Output the [X, Y] coordinate of the center of the cell containing the given text.  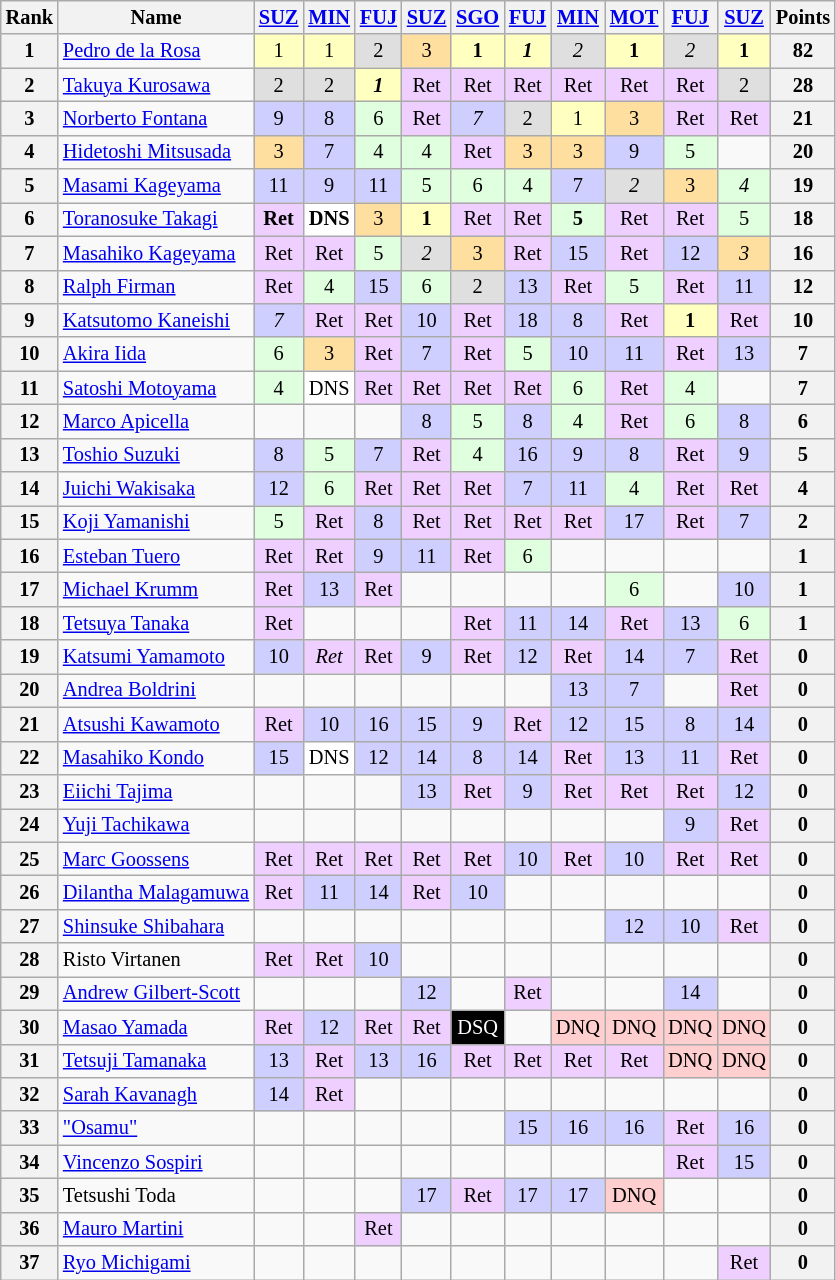
Ralph Firman [156, 287]
Satoshi Motoyama [156, 388]
30 [30, 1027]
Katsutomo Kaneishi [156, 320]
37 [30, 1263]
Tetsuya Tanaka [156, 623]
Mauro Martini [156, 1229]
Atsushi Kawamoto [156, 724]
Points [803, 17]
Norberto Fontana [156, 118]
23 [30, 791]
24 [30, 825]
Rank [30, 17]
Sarah Kavanagh [156, 1094]
MOT [634, 17]
SGO [478, 17]
Michael Krumm [156, 589]
32 [30, 1094]
31 [30, 1061]
Shinsuke Shibahara [156, 926]
Marc Goossens [156, 859]
Pedro de la Rosa [156, 51]
Vincenzo Sospiri [156, 1162]
Esteban Tuero [156, 556]
Risto Virtanen [156, 960]
Tetsushi Toda [156, 1195]
Masahiko Kondo [156, 758]
36 [30, 1229]
"Osamu" [156, 1128]
Juichi Wakisaka [156, 489]
Andrew Gilbert-Scott [156, 993]
Koji Yamanishi [156, 522]
34 [30, 1162]
26 [30, 892]
82 [803, 51]
Hidetoshi Mitsusada [156, 152]
DSQ [478, 1027]
Andrea Boldrini [156, 690]
35 [30, 1195]
Masami Kageyama [156, 186]
29 [30, 993]
25 [30, 859]
Tetsuji Tamanaka [156, 1061]
Akira Iida [156, 354]
27 [30, 926]
Katsumi Yamamoto [156, 657]
Takuya Kurosawa [156, 85]
Masao Yamada [156, 1027]
33 [30, 1128]
Yuji Tachikawa [156, 825]
22 [30, 758]
Masahiko Kageyama [156, 253]
Name [156, 17]
Dilantha Malagamuwa [156, 892]
Toshio Suzuki [156, 455]
Ryo Michigami [156, 1263]
Marco Apicella [156, 421]
Toranosuke Takagi [156, 219]
Eiichi Tajima [156, 791]
